Find where the given text appears and provide that cell's center as [x, y] coordinate. 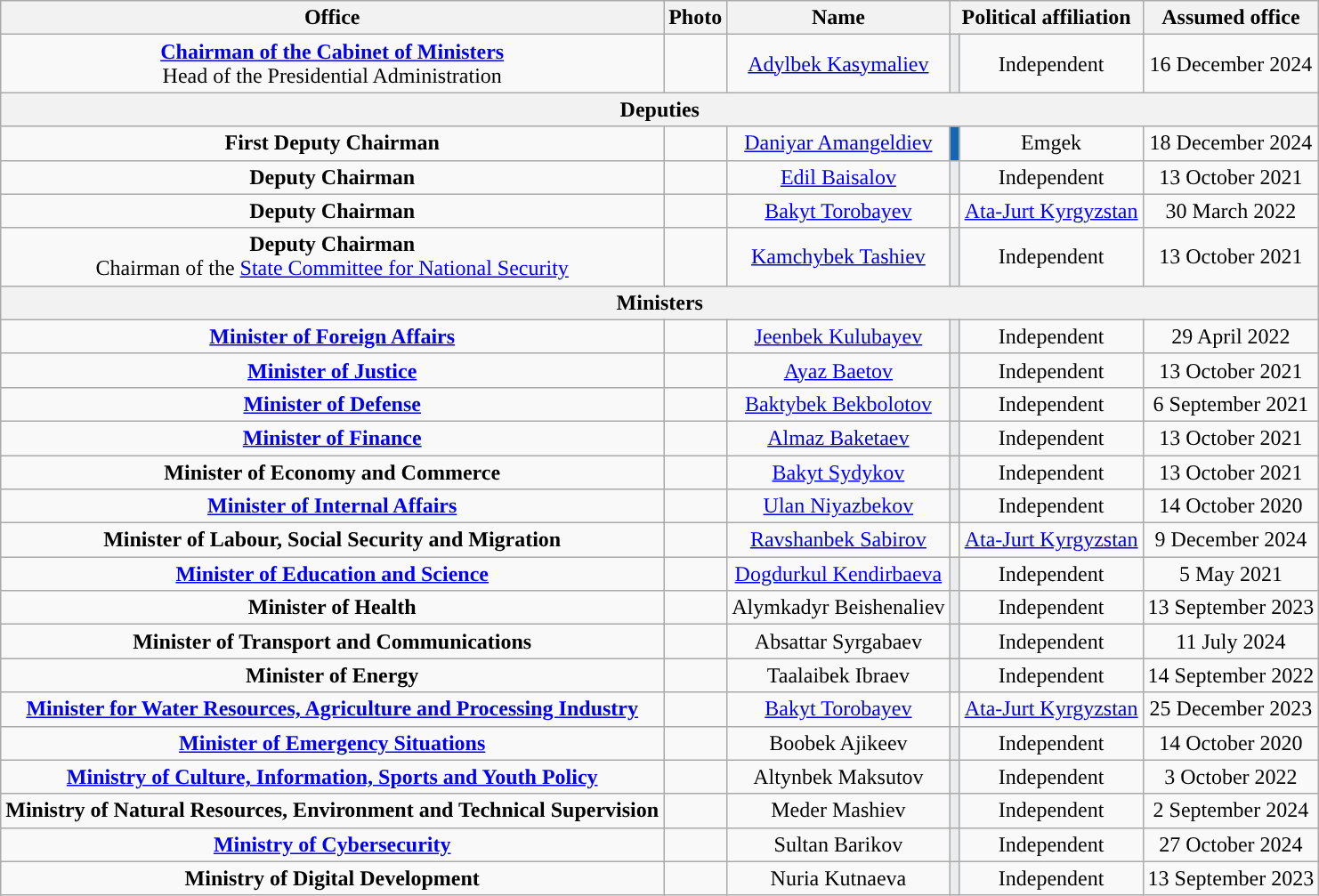
Adylbek Kasymaliev [838, 64]
Boobek Ajikeev [838, 743]
Deputy ChairmanChairman of the State Committee for National Security [333, 256]
11 July 2024 [1231, 642]
Minister of Transport and Communications [333, 642]
Ministry of Culture, Information, Sports and Youth Policy [333, 777]
Ministry of Digital Development [333, 878]
Daniyar Amangeldiev [838, 143]
Ravshanbek Sabirov [838, 540]
Alymkadyr Beishenaliev [838, 608]
Ayaz Baetov [838, 370]
Minister for Water Resources, Agriculture and Processing Industry [333, 709]
5 May 2021 [1231, 574]
Edil Baisalov [838, 177]
Minister of Foreign Affairs [333, 336]
Taalaibek Ibraev [838, 675]
Emgek [1051, 143]
Ulan Niyazbekov [838, 506]
25 December 2023 [1231, 709]
3 October 2022 [1231, 777]
Photo [696, 18]
Altynbek Maksutov [838, 777]
Nuria Kutnaeva [838, 878]
First Deputy Chairman [333, 143]
9 December 2024 [1231, 540]
16 December 2024 [1231, 64]
Baktybek Bekbolotov [838, 404]
29 April 2022 [1231, 336]
Bakyt Sydykov [838, 472]
Deputies [660, 109]
Minister of Finance [333, 438]
30 March 2022 [1231, 211]
14 September 2022 [1231, 675]
Office [333, 18]
Assumed office [1231, 18]
6 September 2021 [1231, 404]
Jeenbek Kulubayev [838, 336]
Minister of Labour, Social Security and Migration [333, 540]
Chairman of the Cabinet of MinistersHead of the Presidential Administration [333, 64]
Absattar Syrgabaev [838, 642]
Ministry of Cybersecurity [333, 844]
Sultan Barikov [838, 844]
Minister of Emergency Situations [333, 743]
Ministers [660, 303]
Meder Mashiev [838, 811]
Minister of Education and Science [333, 574]
Minister of Internal Affairs [333, 506]
Minister of Defense [333, 404]
Dogdurkul Kendirbaeva [838, 574]
Minister of Health [333, 608]
Minister of Energy [333, 675]
18 December 2024 [1231, 143]
Minister of Justice [333, 370]
Ministry of Natural Resources, Environment and Technical Supervision [333, 811]
2 September 2024 [1231, 811]
Kamchybek Tashiev [838, 256]
Minister of Economy and Commerce [333, 472]
27 October 2024 [1231, 844]
Name [838, 18]
Almaz Baketaev [838, 438]
Political affiliation [1047, 18]
